Capture the cell that displays the provided text and extract its (X, Y) central coordinate. 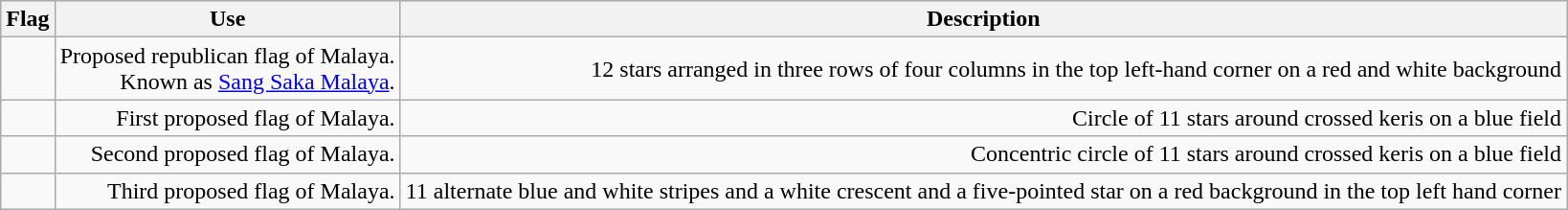
Use (228, 19)
Circle of 11 stars around crossed keris on a blue field (983, 118)
First proposed flag of Malaya. (228, 118)
Flag (28, 19)
12 stars arranged in three rows of four columns in the top left-hand corner on a red and white background (983, 69)
11 alternate blue and white stripes and a white crescent and a five-pointed star on a red background in the top left hand corner (983, 191)
Second proposed flag of Malaya. (228, 154)
Concentric circle of 11 stars around crossed keris on a blue field (983, 154)
Proposed republican flag of Malaya.Known as Sang Saka Malaya. (228, 69)
Description (983, 19)
Third proposed flag of Malaya. (228, 191)
